Output the [X, Y] coordinate of the center of the cell containing the given text.  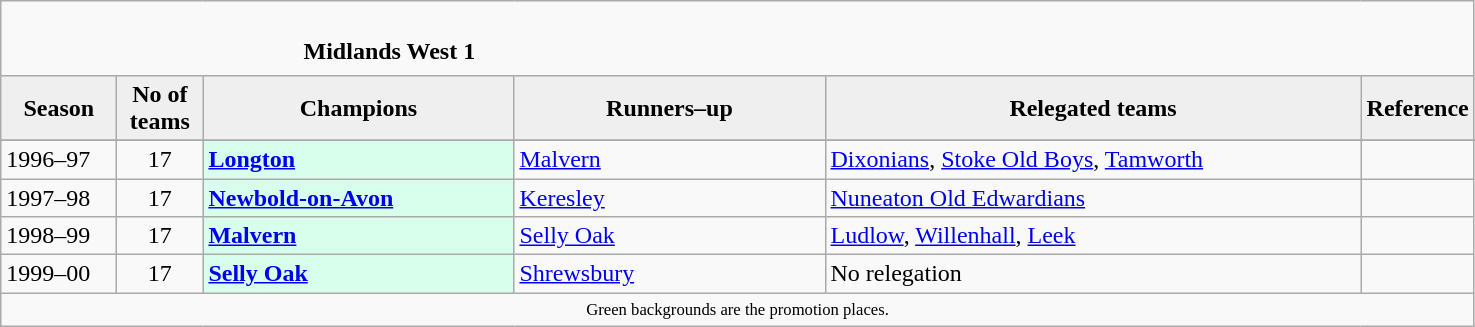
Champions [358, 108]
1998–99 [59, 236]
Relegated teams [1093, 108]
Reference [1418, 108]
No of teams [160, 108]
Newbold-on-Avon [358, 197]
Keresley [670, 197]
Ludlow, Willenhall, Leek [1093, 236]
Shrewsbury [670, 274]
1999–00 [59, 274]
Season [59, 108]
Nuneaton Old Edwardians [1093, 197]
Runners–up [670, 108]
Green backgrounds are the promotion places. [738, 310]
Longton [358, 159]
1997–98 [59, 197]
1996–97 [59, 159]
Dixonians, Stoke Old Boys, Tamworth [1093, 159]
No relegation [1093, 274]
